Output the [X, Y] coordinate of the center of the cell containing the given text.  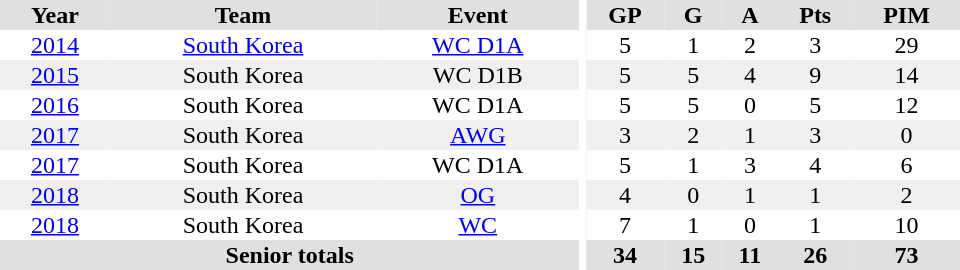
2014 [55, 45]
WC [478, 225]
11 [750, 255]
WC D1B [478, 75]
Year [55, 15]
26 [816, 255]
Team [243, 15]
PIM [906, 15]
GP [625, 15]
9 [816, 75]
29 [906, 45]
15 [693, 255]
2016 [55, 105]
12 [906, 105]
6 [906, 165]
OG [478, 195]
AWG [478, 135]
A [750, 15]
Senior totals [290, 255]
73 [906, 255]
2015 [55, 75]
14 [906, 75]
Event [478, 15]
7 [625, 225]
10 [906, 225]
34 [625, 255]
G [693, 15]
Pts [816, 15]
